Search for the cell housing the specified text and yield its [X, Y] center coordinate. 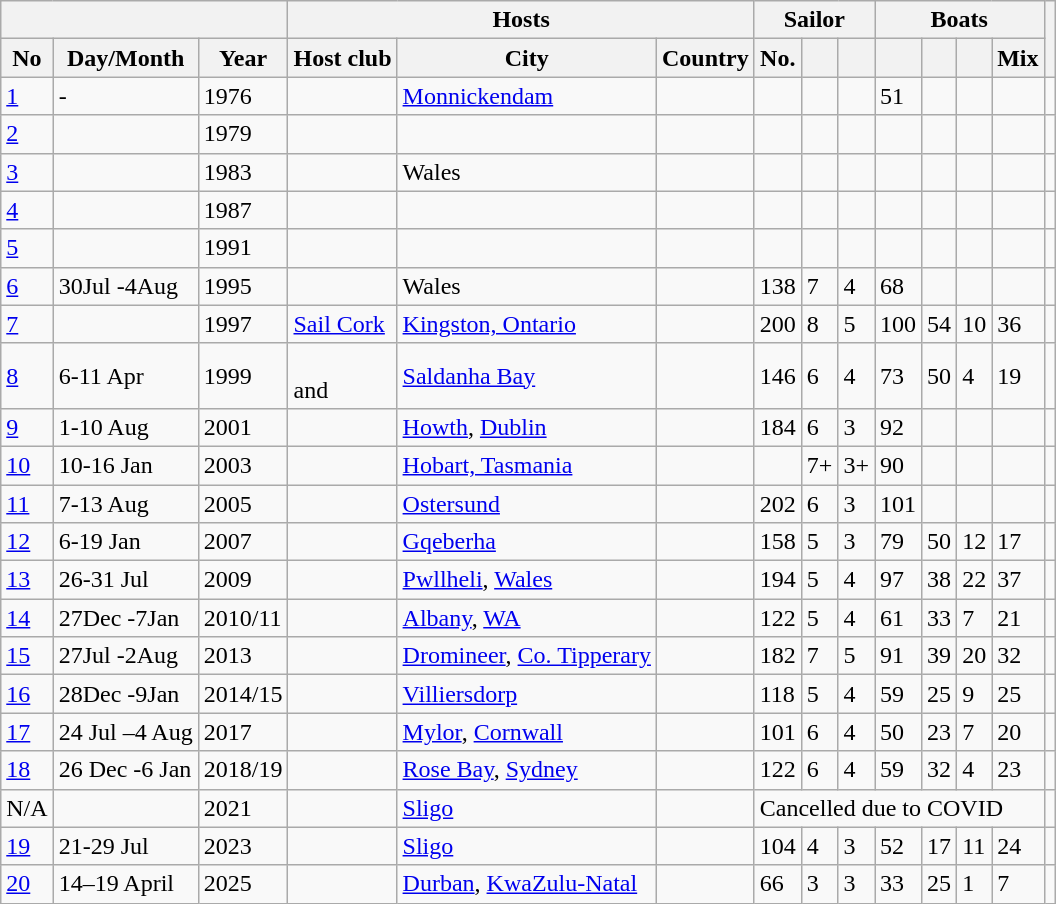
2023 [243, 846]
1997 [243, 324]
7+ [820, 465]
2 [27, 134]
Year [243, 58]
2001 [243, 427]
68 [898, 286]
2017 [243, 732]
Kingston, Ontario [526, 324]
24 Jul –4 Aug [126, 732]
27Dec -7Jan [126, 618]
52 [898, 846]
184 [778, 427]
3+ [856, 465]
Country [705, 58]
13 [27, 580]
66 [778, 884]
1991 [243, 248]
Gqeberha [526, 542]
and [342, 376]
Hosts [521, 20]
118 [778, 694]
1987 [243, 210]
1999 [243, 376]
39 [940, 656]
2018/19 [243, 770]
No [27, 58]
146 [778, 376]
30Jul -4Aug [126, 286]
14–19 April [126, 884]
21-29 Jul [126, 846]
54 [940, 324]
28Dec -9Jan [126, 694]
No. [778, 58]
Rose Bay, Sydney [526, 770]
79 [898, 542]
26 Dec -6 Jan [126, 770]
N/A [27, 808]
24 [1018, 846]
Day/Month [126, 58]
194 [778, 580]
51 [898, 96]
100 [898, 324]
158 [778, 542]
Ostersund [526, 503]
90 [898, 465]
2013 [243, 656]
2010/11 [243, 618]
1-10 Aug [126, 427]
6-19 Jan [126, 542]
26-31 Jul [126, 580]
Sail Cork [342, 324]
10-16 Jan [126, 465]
Hobart, Tasmania [526, 465]
2025 [243, 884]
36 [1018, 324]
1995 [243, 286]
1979 [243, 134]
City [526, 58]
27Jul -2Aug [126, 656]
1983 [243, 172]
202 [778, 503]
182 [778, 656]
Mix [1018, 58]
73 [898, 376]
7-13 Aug [126, 503]
Boats [959, 20]
Villiersdorp [526, 694]
37 [1018, 580]
Pwllheli, Wales [526, 580]
2003 [243, 465]
2005 [243, 503]
6-11 Apr [126, 376]
Saldanha Bay [526, 376]
2014/15 [243, 694]
97 [898, 580]
91 [898, 656]
200 [778, 324]
- [126, 96]
61 [898, 618]
2009 [243, 580]
Howth, Dublin [526, 427]
21 [1018, 618]
138 [778, 286]
Mylor, Cornwall [526, 732]
16 [27, 694]
18 [27, 770]
Sailor [814, 20]
Monnickendam [526, 96]
Albany, WA [526, 618]
Host club [342, 58]
2007 [243, 542]
2021 [243, 808]
Durban, KwaZulu-Natal [526, 884]
92 [898, 427]
14 [27, 618]
1976 [243, 96]
104 [778, 846]
Dromineer, Co. Tipperary [526, 656]
38 [940, 580]
Cancelled due to COVID [899, 808]
22 [974, 580]
15 [27, 656]
